From the cell containing the given text, extract its center point as (x, y) coordinate. 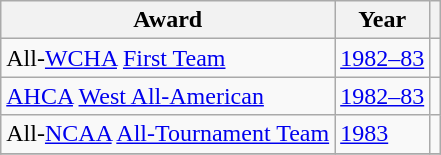
All-NCAA All-Tournament Team (168, 134)
All-WCHA First Team (168, 58)
Year (382, 20)
Award (168, 20)
AHCA West All-American (168, 96)
1983 (382, 134)
